Identify which cell holds the provided text, then report its (X, Y) central coordinate. 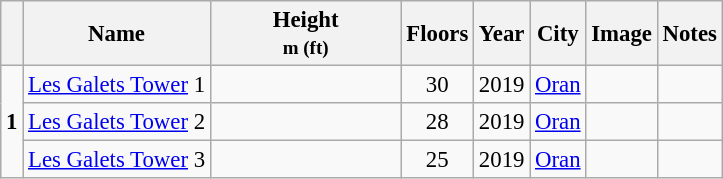
Name (117, 34)
Les Galets Tower 3 (117, 160)
City (558, 34)
25 (438, 160)
Les Galets Tower 2 (117, 122)
Heightm (ft) (306, 34)
Notes (690, 34)
1 (12, 122)
28 (438, 122)
Les Galets Tower 1 (117, 85)
30 (438, 85)
Image (622, 34)
Floors (438, 34)
Year (502, 34)
